Locate the cell with the specified text and output its [x, y] center coordinate. 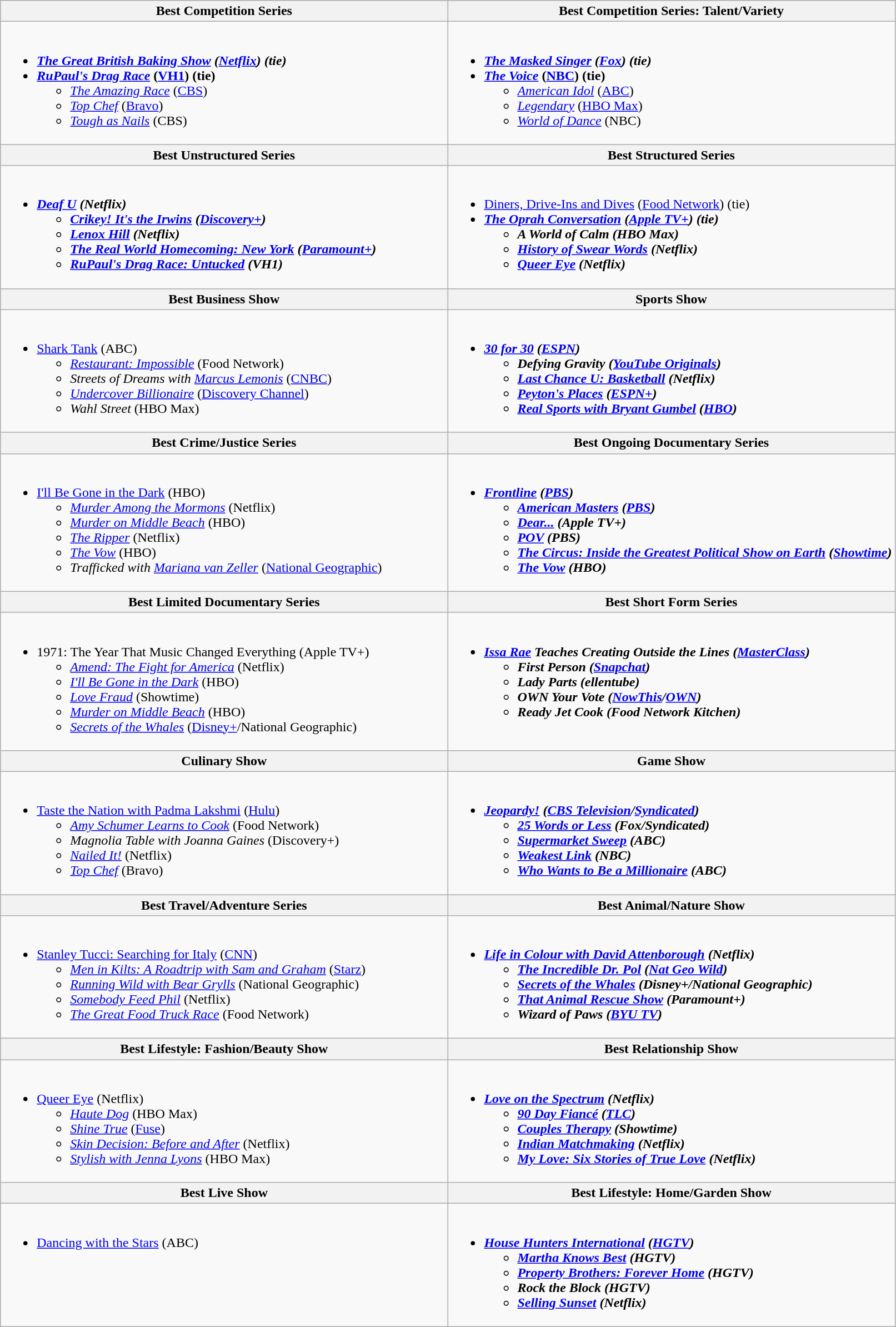
Queer Eye (Netflix)Haute Dog (HBO Max)Shine True (Fuse)Skin Decision: Before and After (Netflix)Stylish with Jenna Lyons (HBO Max) [224, 1121]
House Hunters International (HGTV)Martha Knows Best (HGTV)Property Brothers: Forever Home (HGTV)Rock the Block (HGTV)Selling Sunset (Netflix) [671, 1265]
Best Business Show [224, 299]
30 for 30 (ESPN)Defying Gravity (YouTube Originals)Last Chance U: Basketball (Netflix)Peyton's Places (ESPN+)Real Sports with Bryant Gumbel (HBO) [671, 371]
The Masked Singer (Fox) (tie)The Voice (NBC) (tie)American Idol (ABC)Legendary (HBO Max)World of Dance (NBC) [671, 83]
Love on the Spectrum (Netflix)90 Day Fiancé (TLC)Couples Therapy (Showtime)Indian Matchmaking (Netflix)My Love: Six Stories of True Love (Netflix) [671, 1121]
Best Animal/Nature Show [671, 905]
Best Lifestyle: Fashion/Beauty Show [224, 1049]
Frontline (PBS)American Masters (PBS)Dear... (Apple TV+)POV (PBS)The Circus: Inside the Greatest Political Show on Earth (Showtime)The Vow (HBO) [671, 522]
Best Competition Series: Talent/Variety [671, 11]
Best Lifestyle: Home/Garden Show [671, 1193]
Best Relationship Show [671, 1049]
Best Ongoing Documentary Series [671, 443]
Best Live Show [224, 1193]
Best Structured Series [671, 155]
Best Travel/Adventure Series [224, 905]
Best Unstructured Series [224, 155]
Culinary Show [224, 761]
The Great British Baking Show (Netflix) (tie)RuPaul's Drag Race (VH1) (tie)The Amazing Race (CBS)Top Chef (Bravo)Tough as Nails (CBS) [224, 83]
Best Crime/Justice Series [224, 443]
Best Limited Documentary Series [224, 602]
Jeopardy! (CBS Television/Syndicated)25 Words or Less (Fox/Syndicated)Supermarket Sweep (ABC)Weakest Link (NBC)Who Wants to Be a Millionaire (ABC) [671, 832]
Best Short Form Series [671, 602]
Dancing with the Stars (ABC) [224, 1265]
Best Competition Series [224, 11]
Game Show [671, 761]
Sports Show [671, 299]
